Scan for the cell matching the given text and deliver its [X, Y] coordinate at center. 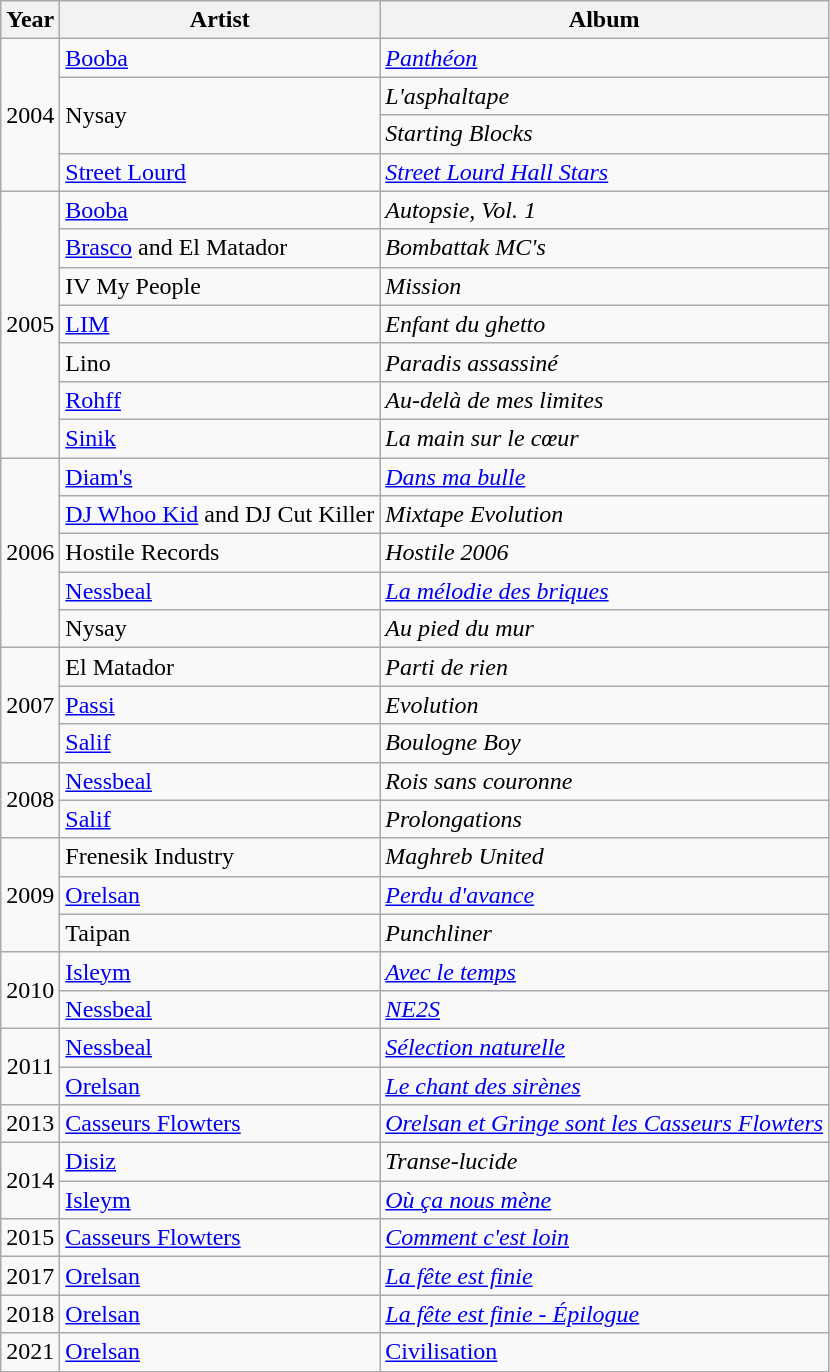
Perdu d'avance [604, 895]
La fête est finie - Épilogue [604, 1314]
IV My People [220, 286]
Hostile 2006 [604, 553]
Dans ma bulle [604, 477]
Mission [604, 286]
2008 [30, 800]
2005 [30, 324]
El Matador [220, 667]
L'asphaltape [604, 96]
Frenesik Industry [220, 857]
Artist [220, 20]
Sinik [220, 438]
La main sur le cœur [604, 438]
Orelsan et Gringe sont les Casseurs Flowters [604, 1124]
DJ Whoo Kid and DJ Cut Killer [220, 515]
NE2S [604, 1009]
Mixtape Evolution [604, 515]
Disiz [220, 1162]
Comment c'est loin [604, 1238]
Paradis assassiné [604, 362]
Diam's [220, 477]
Punchliner [604, 933]
Rohff [220, 400]
La fête est finie [604, 1276]
2021 [30, 1352]
Taipan [220, 933]
2015 [30, 1238]
Starting Blocks [604, 134]
Au pied du mur [604, 629]
Lino [220, 362]
Enfant du ghetto [604, 324]
Autopsie, Vol. 1 [604, 210]
2004 [30, 115]
Street Lourd Hall Stars [604, 172]
Avec le temps [604, 971]
2009 [30, 895]
Street Lourd [220, 172]
Transe-lucide [604, 1162]
2013 [30, 1124]
Brasco and El Matador [220, 248]
2018 [30, 1314]
Rois sans couronne [604, 781]
Hostile Records [220, 553]
Evolution [604, 705]
2007 [30, 705]
Bombattak MC's [604, 248]
Où ça nous mène [604, 1200]
Boulogne Boy [604, 743]
Civilisation [604, 1352]
2014 [30, 1181]
LIM [220, 324]
Maghreb United [604, 857]
Album [604, 20]
Sélection naturelle [604, 1047]
Panthéon [604, 58]
2017 [30, 1276]
Le chant des sirènes [604, 1085]
Au-delà de mes limites [604, 400]
2010 [30, 990]
Passi [220, 705]
2011 [30, 1066]
Parti de rien [604, 667]
La mélodie des briques [604, 591]
Prolongations [604, 819]
2006 [30, 553]
Year [30, 20]
